For the text-containing cell, return its midpoint in (X, Y) coordinate format. 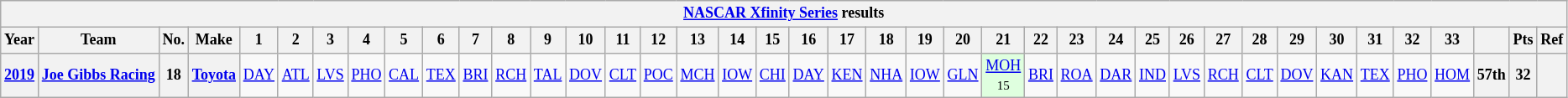
6 (441, 40)
11 (623, 40)
9 (548, 40)
24 (1116, 40)
22 (1041, 40)
MOH15 (1004, 75)
Team (98, 40)
CAL (405, 75)
26 (1187, 40)
HOM (1452, 75)
20 (963, 40)
TAL (548, 75)
23 (1076, 40)
GLN (963, 75)
Pts (1523, 40)
Joe Gibbs Racing (98, 75)
7 (475, 40)
KEN (847, 75)
2 (295, 40)
5 (405, 40)
DAR (1116, 75)
31 (1375, 40)
Toyota (213, 75)
4 (366, 40)
3 (331, 40)
POC (658, 75)
19 (925, 40)
NASCAR Xfinity Series results (784, 13)
Make (213, 40)
15 (772, 40)
29 (1297, 40)
16 (808, 40)
57th (1491, 75)
Ref (1552, 40)
No. (173, 40)
Year (20, 40)
14 (737, 40)
25 (1153, 40)
21 (1004, 40)
ROA (1076, 75)
IND (1153, 75)
10 (586, 40)
17 (847, 40)
NHA (886, 75)
33 (1452, 40)
KAN (1337, 75)
28 (1259, 40)
2019 (20, 75)
ATL (295, 75)
27 (1223, 40)
12 (658, 40)
MCH (698, 75)
8 (511, 40)
1 (259, 40)
30 (1337, 40)
CHI (772, 75)
13 (698, 40)
